From the cell containing the given text, extract its center point as [x, y] coordinate. 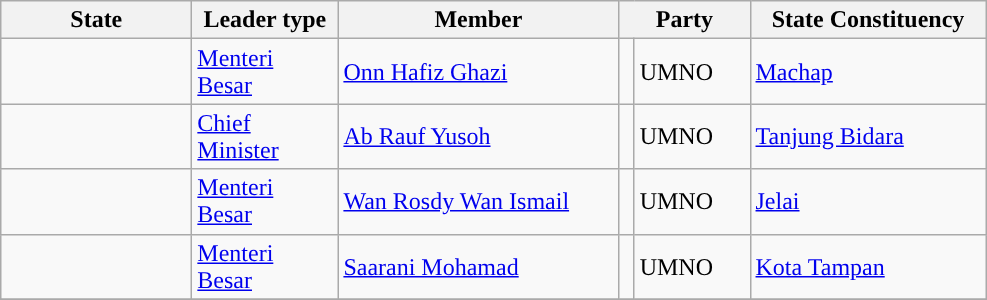
Machap [868, 72]
State Constituency [868, 20]
Jelai [868, 202]
Party [684, 20]
Onn Hafiz Ghazi [478, 72]
Wan Rosdy Wan Ismail [478, 202]
Ab Rauf Yusoh [478, 136]
Leader type [265, 20]
Member [478, 20]
Chief Minister [265, 136]
State [96, 20]
Kota Tampan [868, 266]
Saarani Mohamad [478, 266]
Tanjung Bidara [868, 136]
